Provide the (X, Y) coordinate of the cell's center where the given text is located.  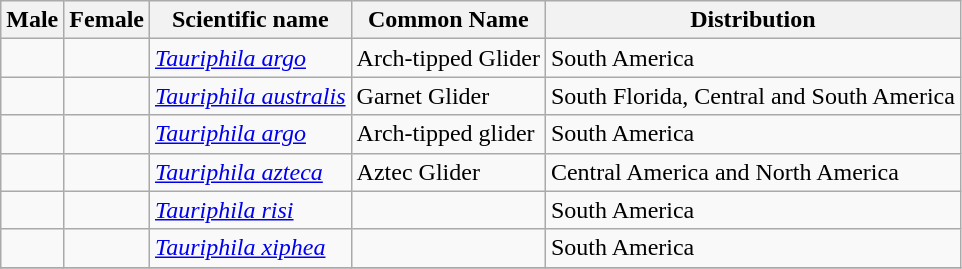
Female (107, 20)
Tauriphila australis (250, 96)
Arch-tipped Glider (448, 58)
Common Name (448, 20)
Garnet Glider (448, 96)
South Florida, Central and South America (752, 96)
Scientific name (250, 20)
Tauriphila risi (250, 210)
Distribution (752, 20)
Tauriphila azteca (250, 172)
Male (32, 20)
Arch-tipped glider (448, 134)
Tauriphila xiphea (250, 248)
Central America and North America (752, 172)
Aztec Glider (448, 172)
